Capture the cell that displays the provided text and extract its [x, y] central coordinate. 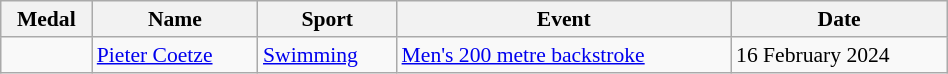
Pieter Coetze [175, 55]
Men's 200 metre backstroke [564, 55]
Medal [46, 19]
Date [839, 19]
16 February 2024 [839, 55]
Sport [328, 19]
Event [564, 19]
Name [175, 19]
Swimming [328, 55]
